Identify which cell holds the provided text, then report its (X, Y) central coordinate. 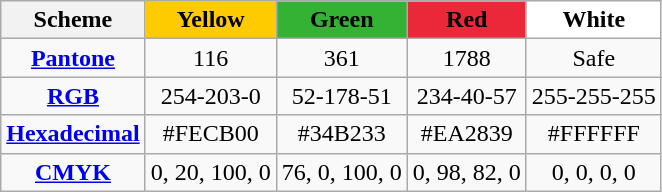
255-255-255 (594, 96)
0, 0, 0, 0 (594, 172)
Hexadecimal (73, 134)
Green (342, 20)
#34B233 (342, 134)
52-178-51 (342, 96)
361 (342, 58)
#FFFFFF (594, 134)
#FECB00 (210, 134)
0, 98, 82, 0 (466, 172)
Yellow (210, 20)
#EA2839 (466, 134)
0, 20, 100, 0 (210, 172)
76, 0, 100, 0 (342, 172)
White (594, 20)
RGB (73, 96)
234-40-57 (466, 96)
116 (210, 58)
254-203-0 (210, 96)
Safe (594, 58)
CMYK (73, 172)
Red (466, 20)
Pantone (73, 58)
1788 (466, 58)
Scheme (73, 20)
